Find where the given text appears and provide that cell's center as [X, Y] coordinate. 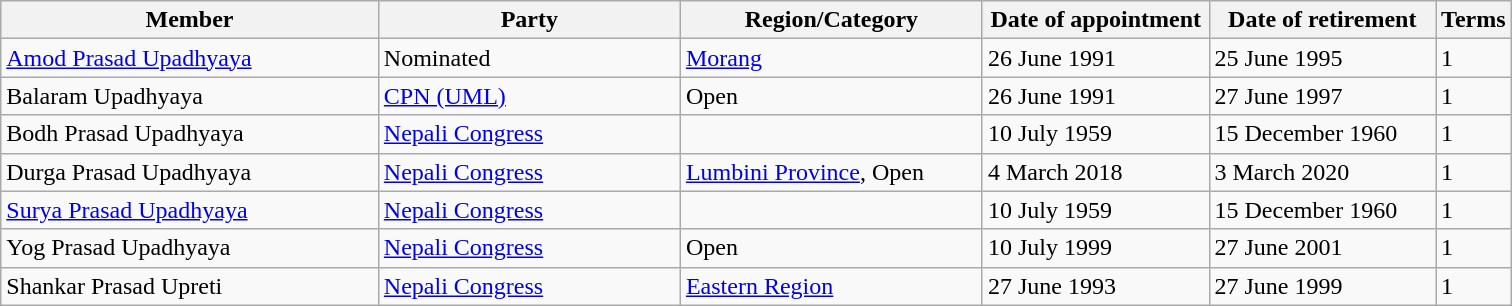
Bodh Prasad Upadhyaya [190, 134]
27 June 2001 [1322, 248]
27 June 1999 [1322, 286]
25 June 1995 [1322, 58]
Date of retirement [1322, 20]
Morang [831, 58]
Party [529, 20]
CPN (UML) [529, 96]
10 July 1999 [1096, 248]
27 June 1997 [1322, 96]
Durga Prasad Upadhyaya [190, 172]
Yog Prasad Upadhyaya [190, 248]
3 March 2020 [1322, 172]
27 June 1993 [1096, 286]
Lumbini Province, Open [831, 172]
Eastern Region [831, 286]
4 March 2018 [1096, 172]
Date of appointment [1096, 20]
Amod Prasad Upadhyaya [190, 58]
Region/Category [831, 20]
Surya Prasad Upadhyaya [190, 210]
Nominated [529, 58]
Balaram Upadhyaya [190, 96]
Terms [1474, 20]
Member [190, 20]
Shankar Prasad Upreti [190, 286]
